Return [x, y] of the center of cell containing provided text 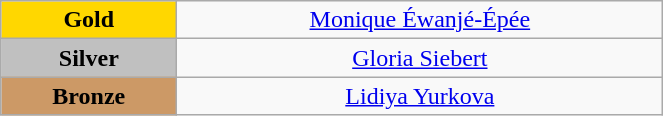
Lidiya Yurkova [420, 96]
Bronze [89, 96]
Gold [89, 20]
Monique Éwanjé-Épée [420, 20]
Silver [89, 58]
Gloria Siebert [420, 58]
